Find where the given text appears and provide that cell's center as [x, y] coordinate. 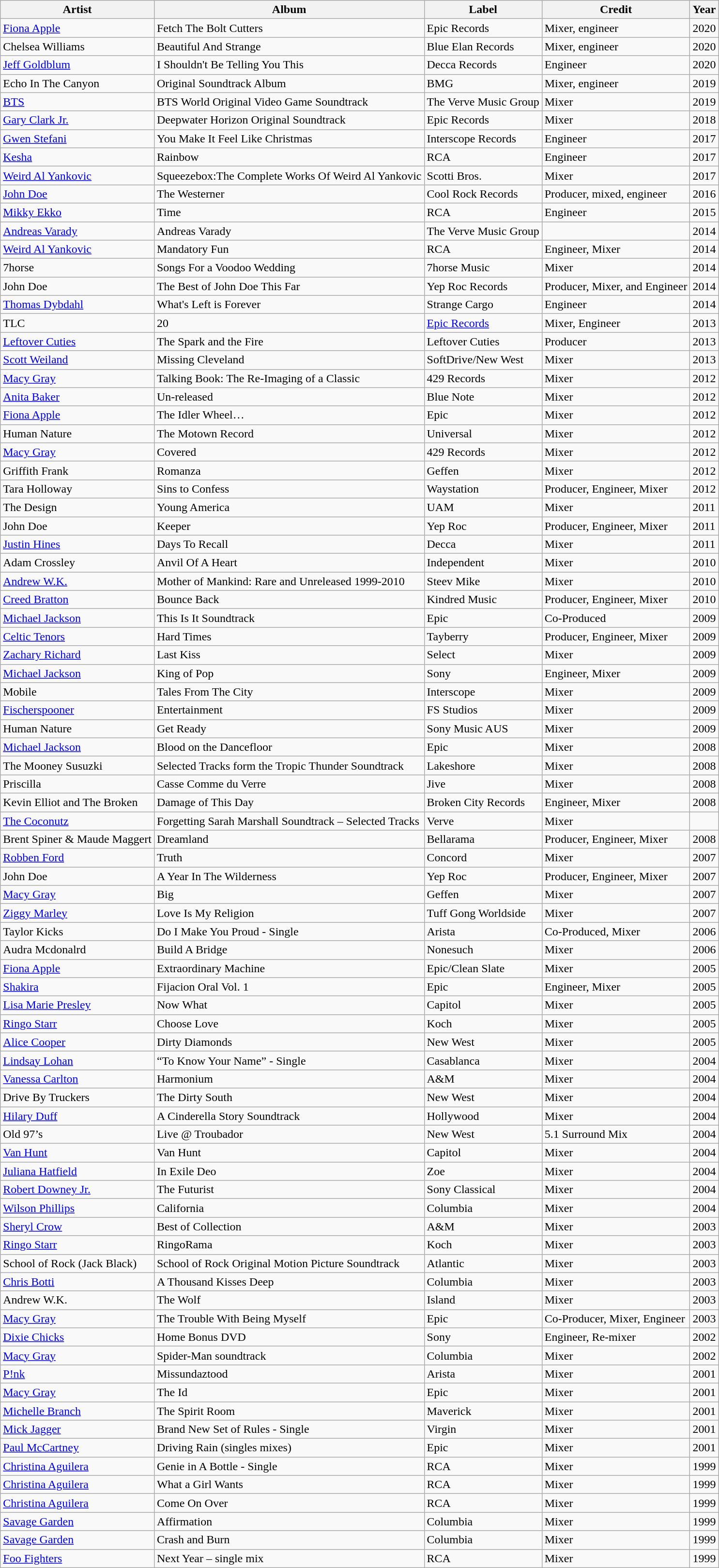
Un-released [289, 397]
Mixer, Engineer [616, 323]
Audra Mcdonalrd [77, 950]
Producer, Mixer, and Engineer [616, 286]
Co-Produced [616, 618]
Independent [483, 563]
Wilson Phillips [77, 1208]
Home Bonus DVD [289, 1337]
Get Ready [289, 729]
Jive [483, 784]
Producer [616, 342]
Harmonium [289, 1079]
Original Soundtrack Album [289, 83]
Truth [289, 858]
Decca Records [483, 65]
Island [483, 1300]
TLC [77, 323]
Keeper [289, 526]
Sony Classical [483, 1190]
The Coconutz [77, 821]
Artist [77, 10]
Virgin [483, 1429]
Interscope Records [483, 139]
Live @ Troubador [289, 1134]
Echo In The Canyon [77, 83]
Casablanca [483, 1060]
Alice Cooper [77, 1042]
California [289, 1208]
Old 97’s [77, 1134]
Album [289, 10]
Yep Roc Records [483, 286]
Steev Mike [483, 581]
Adam Crossley [77, 563]
Hollywood [483, 1116]
Vanessa Carlton [77, 1079]
Beautiful And Strange [289, 47]
Justin Hines [77, 544]
Celtic Tenors [77, 637]
20 [289, 323]
You Make It Feel Like Christmas [289, 139]
Bounce Back [289, 600]
Drive By Truckers [77, 1097]
Mandatory Fun [289, 249]
Brent Spiner & Maude Maggert [77, 839]
The Best of John Doe This Far [289, 286]
P!nk [77, 1374]
Fijacion Oral Vol. 1 [289, 987]
Engineer, Re-mixer [616, 1337]
Label [483, 10]
Affirmation [289, 1521]
This Is It Soundtrack [289, 618]
Concord [483, 858]
Tayberry [483, 637]
7horse Music [483, 268]
Atlantic [483, 1263]
FS Studios [483, 710]
Kevin Elliot and The Broken [77, 802]
Casse Comme du Verre [289, 784]
Co-Produced, Mixer [616, 931]
Time [289, 212]
BMG [483, 83]
The Westerner [289, 194]
Paul McCartney [77, 1448]
Songs For a Voodoo Wedding [289, 268]
Tuff Gong Worldside [483, 913]
What's Left is Forever [289, 305]
Fischerspooner [77, 710]
Cool Rock Records [483, 194]
Do I Make You Proud - Single [289, 931]
Griffith Frank [77, 470]
I Shouldn't Be Telling You This [289, 65]
BTS [77, 102]
Broken City Records [483, 802]
Mother of Mankind: Rare and Unreleased 1999-2010 [289, 581]
Verve [483, 821]
Priscilla [77, 784]
Nonesuch [483, 950]
Waystation [483, 489]
Creed Bratton [77, 600]
The Trouble With Being Myself [289, 1319]
Extraordinary Machine [289, 968]
In Exile Deo [289, 1171]
Tales From The City [289, 692]
Chelsea Williams [77, 47]
Decca [483, 544]
The Design [77, 507]
Fetch The Bolt Cutters [289, 28]
A Cinderella Story Soundtrack [289, 1116]
School of Rock (Jack Black) [77, 1263]
Credit [616, 10]
Blue Elan Records [483, 47]
Dixie Chicks [77, 1337]
Producer, mixed, engineer [616, 194]
7horse [77, 268]
The Dirty South [289, 1097]
Entertainment [289, 710]
Forgetting Sarah Marshall Soundtrack – Selected Tracks [289, 821]
Zachary Richard [77, 655]
Bellarama [483, 839]
The Spark and the Fire [289, 342]
2015 [704, 212]
UAM [483, 507]
Best of Collection [289, 1226]
Covered [289, 452]
Foo Fighters [77, 1558]
Mikky Ekko [77, 212]
Co-Producer, Mixer, Engineer [616, 1319]
Mick Jagger [77, 1429]
Juliana Hatfield [77, 1171]
A Thousand Kisses Deep [289, 1282]
Genie in A Bottle - Single [289, 1466]
Blue Note [483, 397]
Tara Holloway [77, 489]
Maverick [483, 1411]
Brand New Set of Rules - Single [289, 1429]
Love Is My Religion [289, 913]
Epic/Clean Slate [483, 968]
Missing Cleveland [289, 360]
5.1 Surround Mix [616, 1134]
A Year In The Wilderness [289, 876]
“To Know Your Name” - Single [289, 1060]
Strange Cargo [483, 305]
BTS World Original Video Game Soundtrack [289, 102]
Interscope [483, 692]
Damage of This Day [289, 802]
The Mooney Susuzki [77, 765]
Sony Music AUS [483, 729]
Squeezebox:The Complete Works Of Weird Al Yankovic [289, 175]
Romanza [289, 470]
Sheryl Crow [77, 1226]
The Futurist [289, 1190]
Lakeshore [483, 765]
Days To Recall [289, 544]
Selected Tracks form the Tropic Thunder Soundtrack [289, 765]
Chris Botti [77, 1282]
Mobile [77, 692]
The Spirit Room [289, 1411]
Choose Love [289, 1024]
Robert Downey Jr. [77, 1190]
Rainbow [289, 157]
Scott Weiland [77, 360]
Thomas Dybdahl [77, 305]
Blood on the Dancefloor [289, 747]
Dirty Diamonds [289, 1042]
The Id [289, 1392]
The Wolf [289, 1300]
Next Year – single mix [289, 1558]
King of Pop [289, 673]
Shakira [77, 987]
Now What [289, 1005]
What a Girl Wants [289, 1485]
Hilary Duff [77, 1116]
RingoRama [289, 1245]
Robben Ford [77, 858]
Lindsay Lohan [77, 1060]
Ziggy Marley [77, 913]
Lisa Marie Presley [77, 1005]
Zoe [483, 1171]
Scotti Bros. [483, 175]
Kindred Music [483, 600]
The Idler Wheel… [289, 415]
Gwen Stefani [77, 139]
Anita Baker [77, 397]
Kesha [77, 157]
Michelle Branch [77, 1411]
2018 [704, 120]
Last Kiss [289, 655]
Big [289, 895]
Spider-Man soundtrack [289, 1355]
Crash and Burn [289, 1540]
Dreamland [289, 839]
Year [704, 10]
Jeff Goldblum [77, 65]
Driving Rain (singles mixes) [289, 1448]
Select [483, 655]
Build A Bridge [289, 950]
2016 [704, 194]
Missundaztood [289, 1374]
Hard Times [289, 637]
Deepwater Horizon Original Soundtrack [289, 120]
Come On Over [289, 1503]
Young America [289, 507]
Universal [483, 434]
School of Rock Original Motion Picture Soundtrack [289, 1263]
Talking Book: The Re-Imaging of a Classic [289, 378]
Gary Clark Jr. [77, 120]
Taylor Kicks [77, 931]
Sins to Confess [289, 489]
Anvil Of A Heart [289, 563]
SoftDrive/New West [483, 360]
The Motown Record [289, 434]
